From the cell containing the given text, extract its center point as [X, Y] coordinate. 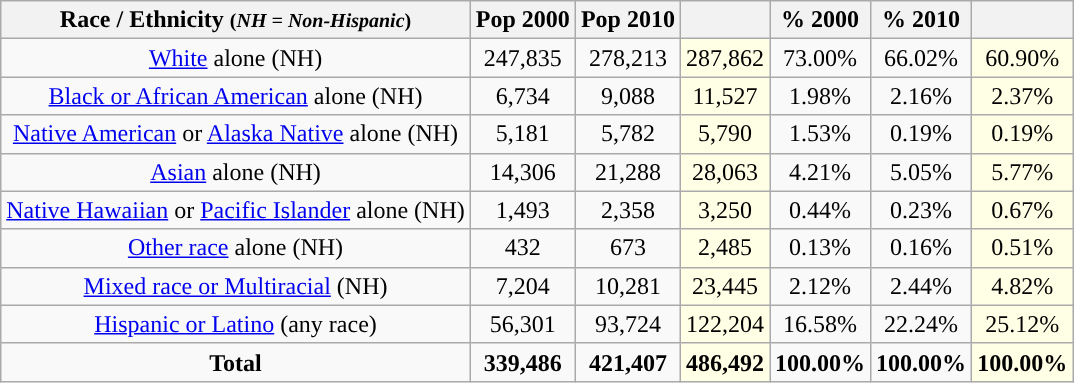
73.00% [820, 58]
23,445 [724, 286]
5.77% [1022, 172]
432 [522, 248]
4.21% [820, 172]
339,486 [522, 362]
1.53% [820, 134]
0.44% [820, 210]
2.37% [1022, 96]
93,724 [628, 324]
56,301 [522, 324]
2.12% [820, 286]
278,213 [628, 58]
0.51% [1022, 248]
0.23% [922, 210]
2.16% [922, 96]
0.16% [922, 248]
5,782 [628, 134]
5,181 [522, 134]
% 2010 [922, 20]
673 [628, 248]
4.82% [1022, 286]
2,358 [628, 210]
5,790 [724, 134]
Hispanic or Latino (any race) [236, 324]
5.05% [922, 172]
60.90% [1022, 58]
1,493 [522, 210]
Native Hawaiian or Pacific Islander alone (NH) [236, 210]
Black or African American alone (NH) [236, 96]
10,281 [628, 286]
% 2000 [820, 20]
Mixed race or Multiracial (NH) [236, 286]
247,835 [522, 58]
287,862 [724, 58]
22.24% [922, 324]
486,492 [724, 362]
0.13% [820, 248]
11,527 [724, 96]
14,306 [522, 172]
122,204 [724, 324]
9,088 [628, 96]
2.44% [922, 286]
28,063 [724, 172]
Pop 2000 [522, 20]
7,204 [522, 286]
21,288 [628, 172]
Other race alone (NH) [236, 248]
25.12% [1022, 324]
Pop 2010 [628, 20]
White alone (NH) [236, 58]
Asian alone (NH) [236, 172]
3,250 [724, 210]
1.98% [820, 96]
66.02% [922, 58]
2,485 [724, 248]
421,407 [628, 362]
16.58% [820, 324]
Total [236, 362]
6,734 [522, 96]
Race / Ethnicity (NH = Non-Hispanic) [236, 20]
Native American or Alaska Native alone (NH) [236, 134]
0.67% [1022, 210]
